Determine the [X, Y] coordinate at the center of the cell enclosing the given text.  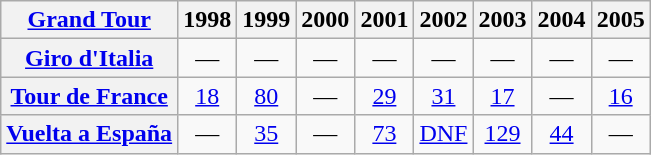
2005 [620, 20]
2004 [562, 20]
17 [502, 96]
16 [620, 96]
29 [384, 96]
18 [208, 96]
2003 [502, 20]
Tour de France [90, 96]
73 [384, 134]
80 [266, 96]
Vuelta a España [90, 134]
1999 [266, 20]
1998 [208, 20]
31 [444, 96]
DNF [444, 134]
2000 [326, 20]
2002 [444, 20]
35 [266, 134]
129 [502, 134]
Giro d'Italia [90, 58]
Grand Tour [90, 20]
44 [562, 134]
2001 [384, 20]
